Find where the given text appears and provide that cell's center as (X, Y) coordinate. 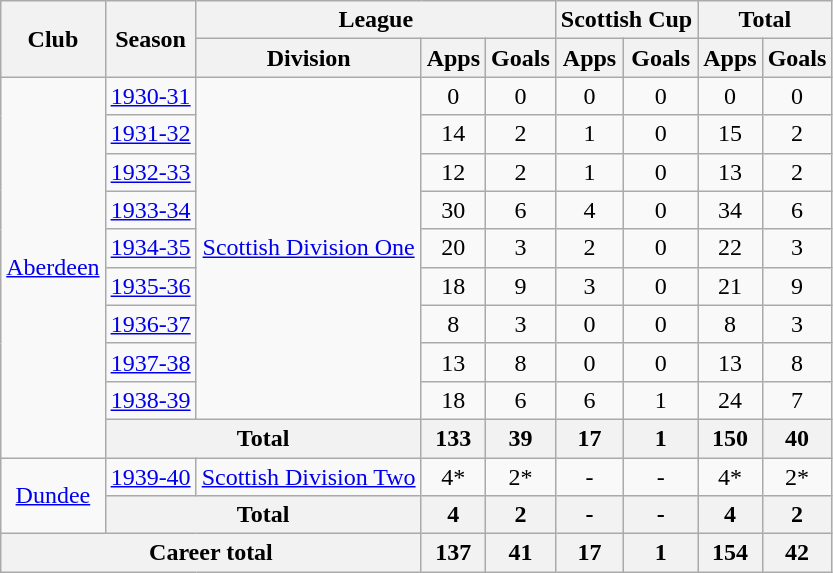
1931-32 (150, 134)
12 (453, 172)
1935-36 (150, 286)
34 (730, 210)
Career total (211, 553)
30 (453, 210)
15 (730, 134)
Season (150, 39)
22 (730, 248)
1932-33 (150, 172)
42 (797, 553)
137 (453, 553)
40 (797, 438)
1939-40 (150, 477)
Division (308, 58)
39 (521, 438)
Club (53, 39)
24 (730, 400)
7 (797, 400)
Scottish Division Two (308, 477)
1933-34 (150, 210)
League (376, 20)
Scottish Division One (308, 248)
1937-38 (150, 362)
150 (730, 438)
Aberdeen (53, 268)
Scottish Cup (626, 20)
1938-39 (150, 400)
Dundee (53, 496)
1930-31 (150, 96)
14 (453, 134)
154 (730, 553)
133 (453, 438)
20 (453, 248)
41 (521, 553)
1936-37 (150, 324)
1934-35 (150, 248)
21 (730, 286)
